Capture the cell that displays the provided text and extract its [X, Y] central coordinate. 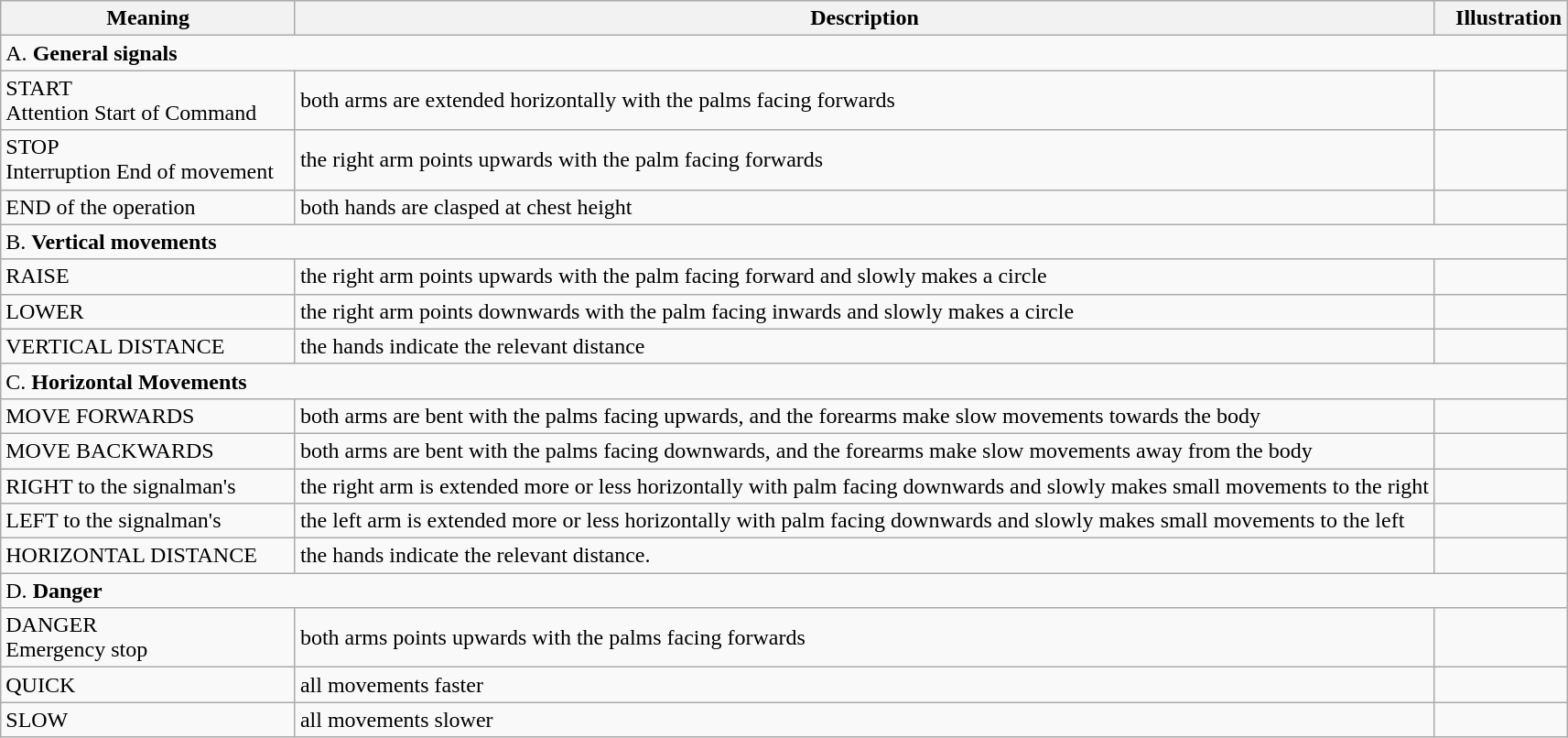
LOWER [148, 311]
A. General signals [784, 53]
the hands indicate the relevant distance. [864, 556]
HORIZONTAL DISTANCE [148, 556]
STOPInterruption End of movement [148, 159]
LEFT to the signalman's [148, 521]
D. Danger [784, 591]
RIGHT to the signalman's [148, 486]
both arms points upwards with the palms facing forwards [864, 637]
the hands indicate the relevant distance [864, 346]
MOVE BACKWARDS [148, 450]
QUICK [148, 685]
all movements slower [864, 720]
END of the operation [148, 207]
STARTAttention Start of Command [148, 101]
B. Vertical movements [784, 242]
all movements faster [864, 685]
RAISE [148, 277]
the right arm points upwards with the palm facing forwards [864, 159]
SLOW [148, 720]
the left arm is extended more or less horizontally with palm facing downwards and slowly makes small movements to the left [864, 521]
Meaning [148, 18]
MOVE FORWARDS [148, 416]
both arms are extended horizontally with the palms facing forwards [864, 101]
Illustration [1501, 18]
both arms are bent with the palms facing upwards, and the forearms make slow movements towards the body [864, 416]
Description [864, 18]
both arms are bent with the palms facing downwards, and the forearms make slow movements away from the body [864, 450]
C. Horizontal Movements [784, 381]
DANGEREmergency stop [148, 637]
both hands are clasped at chest height [864, 207]
the right arm points upwards with the palm facing forward and slowly makes a circle [864, 277]
the right arm points downwards with the palm facing inwards and slowly makes a circle [864, 311]
the right arm is extended more or less horizontally with palm facing downwards and slowly makes small movements to the right [864, 486]
VERTICAL DISTANCE [148, 346]
